Identify which cell holds the provided text, then report its (X, Y) central coordinate. 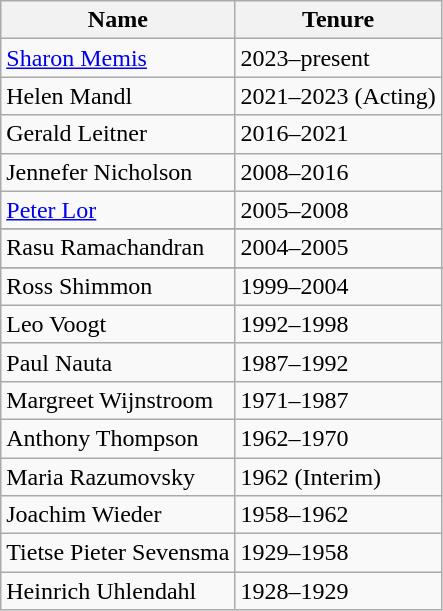
1929–1958 (338, 553)
1971–1987 (338, 400)
Joachim Wieder (118, 515)
2021–2023 (Acting) (338, 96)
1962 (Interim) (338, 477)
Tietse Pieter Sevensma (118, 553)
1999–2004 (338, 286)
Rasu Ramachandran (118, 248)
Leo Voogt (118, 324)
Maria Razumovsky (118, 477)
2016–2021 (338, 134)
2023–present (338, 58)
Heinrich Uhlendahl (118, 591)
Margreet Wijnstroom (118, 400)
1958–1962 (338, 515)
Peter Lor (118, 210)
Helen Mandl (118, 96)
2005–2008 (338, 210)
1962–1970 (338, 438)
Gerald Leitner (118, 134)
Sharon Memis (118, 58)
2004–2005 (338, 248)
1928–1929 (338, 591)
1992–1998 (338, 324)
Ross Shimmon (118, 286)
Anthony Thompson (118, 438)
Name (118, 20)
Jennefer Nicholson (118, 172)
Paul Nauta (118, 362)
2008–2016 (338, 172)
1987–1992 (338, 362)
Tenure (338, 20)
